Determine the (x, y) coordinate at the center of the cell enclosing the given text.  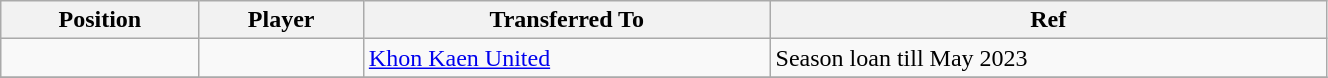
Player (281, 20)
Season loan till May 2023 (1048, 58)
Ref (1048, 20)
Transferred To (566, 20)
Position (100, 20)
Khon Kaen United (566, 58)
